Detect which cell encompasses the target text, then output its [x, y] center coordinate. 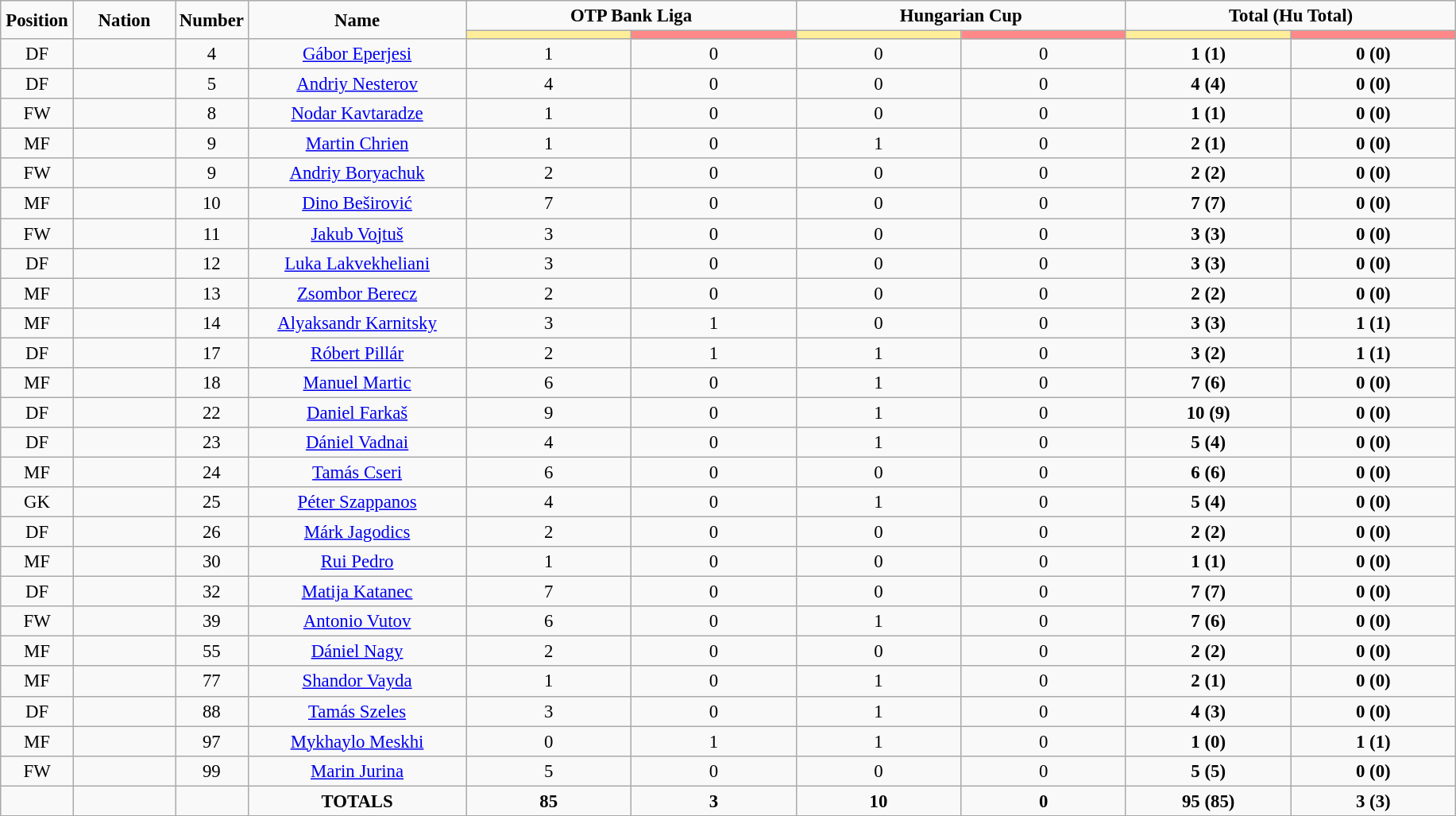
5 (5) [1208, 771]
OTP Bank Liga [631, 16]
13 [212, 293]
77 [212, 682]
26 [212, 532]
10 (9) [1208, 412]
Péter Szappanos [357, 502]
Manuel Martic [357, 383]
32 [212, 592]
Marin Jurina [357, 771]
Dániel Vadnai [357, 443]
30 [212, 562]
Zsombor Berecz [357, 293]
Nodar Kavtaradze [357, 114]
Total (Hu Total) [1290, 16]
1 (0) [1208, 741]
8 [212, 114]
14 [212, 323]
Tamás Szeles [357, 711]
Rui Pedro [357, 562]
Name [357, 20]
Position [37, 20]
Róbert Pillár [357, 353]
23 [212, 443]
12 [212, 263]
Nation [124, 20]
39 [212, 621]
4 (3) [1208, 711]
Mykhaylo Meskhi [357, 741]
55 [212, 652]
11 [212, 234]
97 [212, 741]
Dino Beširović [357, 203]
17 [212, 353]
Luka Lakvekheliani [357, 263]
22 [212, 412]
Jakub Vojtuš [357, 234]
Tamás Cseri [357, 472]
6 (6) [1208, 472]
TOTALS [357, 801]
99 [212, 771]
85 [549, 801]
Andriy Nesterov [357, 84]
88 [212, 711]
Gábor Eperjesi [357, 54]
Alyaksandr Karnitsky [357, 323]
3 (2) [1208, 353]
Daniel Farkaš [357, 412]
Antonio Vutov [357, 621]
24 [212, 472]
95 (85) [1208, 801]
Number [212, 20]
Márk Jagodics [357, 532]
Dániel Nagy [357, 652]
25 [212, 502]
Andriy Boryachuk [357, 174]
18 [212, 383]
Matija Katanec [357, 592]
Martin Chrien [357, 144]
4 (4) [1208, 84]
Shandor Vayda [357, 682]
Hungarian Cup [961, 16]
GK [37, 502]
